Pinpoint the cell where the given text exists, returning its [x, y] midpoint coordinate. 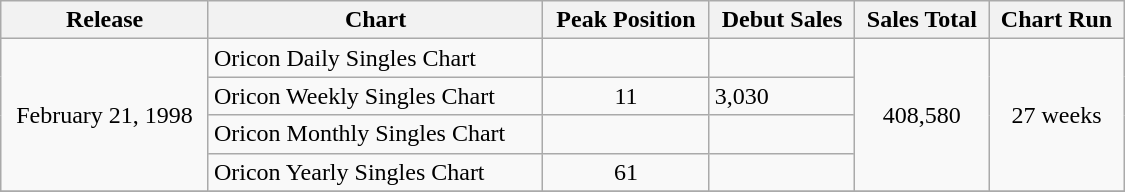
3,030 [782, 96]
27 weeks [1056, 115]
11 [626, 96]
February 21, 1998 [105, 115]
408,580 [922, 115]
Peak Position [626, 20]
Chart Run [1056, 20]
Oricon Weekly Singles Chart [375, 96]
Sales Total [922, 20]
61 [626, 172]
Release [105, 20]
Oricon Monthly Singles Chart [375, 134]
Oricon Yearly Singles Chart [375, 172]
Debut Sales [782, 20]
Oricon Daily Singles Chart [375, 58]
Chart [375, 20]
